Search for the cell housing the specified text and yield its [X, Y] center coordinate. 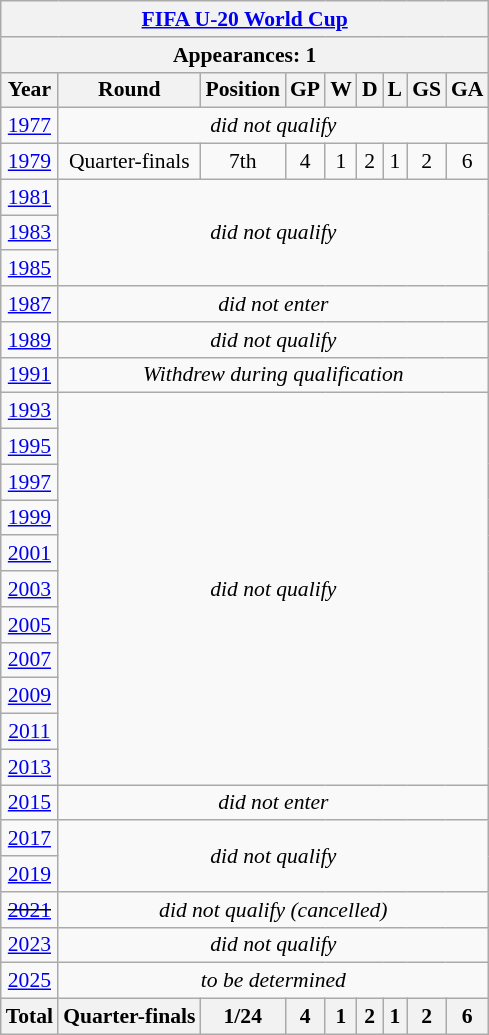
Appearances: 1 [245, 55]
2013 [30, 767]
Year [30, 90]
did not qualify (cancelled) [273, 910]
1989 [30, 340]
2017 [30, 839]
1977 [30, 126]
2021 [30, 910]
2015 [30, 803]
2009 [30, 696]
2007 [30, 660]
1997 [30, 482]
1999 [30, 518]
Withdrew during qualification [273, 375]
1995 [30, 447]
1/24 [243, 1017]
2019 [30, 874]
to be determined [273, 981]
GP [305, 90]
2023 [30, 945]
2001 [30, 554]
1985 [30, 269]
1979 [30, 162]
2025 [30, 981]
D [370, 90]
W [341, 90]
GA [468, 90]
2005 [30, 625]
Position [243, 90]
1981 [30, 197]
1983 [30, 233]
FIFA U-20 World Cup [245, 19]
2003 [30, 589]
L [396, 90]
1991 [30, 375]
Round [129, 90]
1993 [30, 411]
2011 [30, 732]
1987 [30, 304]
GS [426, 90]
7th [243, 162]
Total [30, 1017]
